For the text-containing cell, return its midpoint in [X, Y] coordinate format. 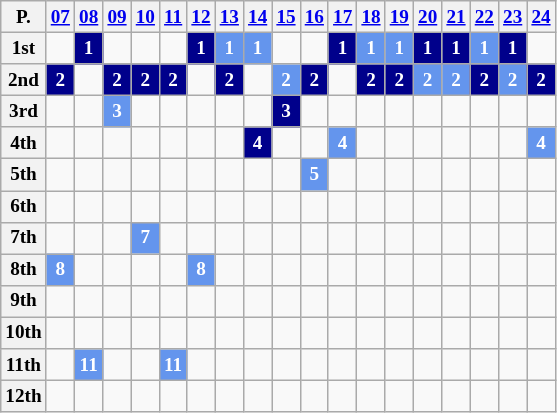
24 [541, 17]
23 [512, 17]
10 [145, 17]
22 [484, 17]
10th [24, 333]
5 [314, 175]
18 [371, 17]
7 [145, 238]
15 [286, 17]
19 [399, 17]
5th [24, 175]
4th [24, 143]
12 [201, 17]
09 [117, 17]
20 [427, 17]
6th [24, 206]
P. [24, 17]
16 [314, 17]
1st [24, 48]
2nd [24, 80]
7th [24, 238]
12th [24, 396]
13 [229, 17]
11th [24, 365]
21 [456, 17]
3rd [24, 111]
8th [24, 270]
9th [24, 301]
14 [257, 17]
17 [342, 17]
07 [60, 17]
08 [89, 17]
